For the text-containing cell, return its midpoint in [X, Y] coordinate format. 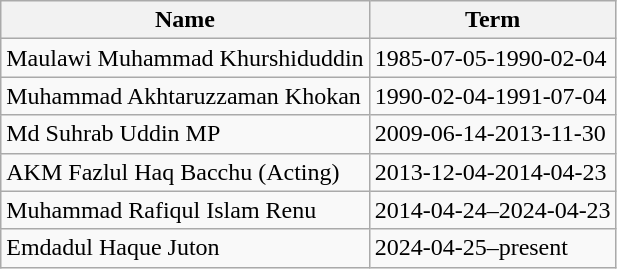
2009-06-14-2013-11-30 [492, 134]
2024-04-25–present [492, 248]
1990-02-04-1991-07-04 [492, 96]
Maulawi Muhammad Khurshiduddin [185, 58]
2014-04-24–2024-04-23 [492, 210]
Muhammad Rafiqul Islam Renu [185, 210]
Muhammad Akhtaruzzaman Khokan [185, 96]
Name [185, 20]
1985-07-05-1990-02-04 [492, 58]
Md Suhrab Uddin MP [185, 134]
Emdadul Haque Juton [185, 248]
2013-12-04-2014-04-23 [492, 172]
Term [492, 20]
AKM Fazlul Haq Bacchu (Acting) [185, 172]
